Pinpoint the cell where the given text exists, returning its [X, Y] midpoint coordinate. 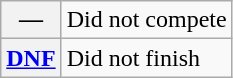
Did not finish [146, 58]
DNF [31, 58]
Did not compete [146, 20]
— [31, 20]
